Identify which cell holds the provided text, then report its (X, Y) central coordinate. 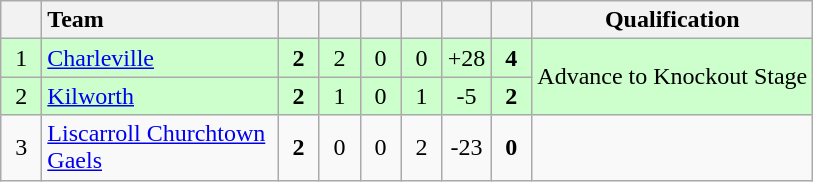
Charleville (160, 58)
+28 (466, 58)
-23 (466, 148)
3 (22, 148)
Liscarroll Churchtown Gaels (160, 148)
Kilworth (160, 96)
Qualification (672, 20)
4 (512, 58)
Team (160, 20)
-5 (466, 96)
Advance to Knockout Stage (672, 77)
